Detect which cell encompasses the target text, then output its [x, y] center coordinate. 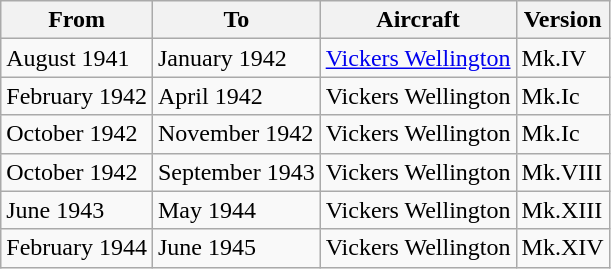
January 1942 [236, 58]
June 1943 [77, 210]
Mk.VIII [562, 172]
June 1945 [236, 248]
Version [562, 20]
February 1942 [77, 96]
Mk.IV [562, 58]
From [77, 20]
To [236, 20]
May 1944 [236, 210]
Mk.XIV [562, 248]
Mk.XIII [562, 210]
August 1941 [77, 58]
September 1943 [236, 172]
November 1942 [236, 134]
Aircraft [418, 20]
April 1942 [236, 96]
February 1944 [77, 248]
